Extract the (X, Y) coordinate from the center of the cell holding the provided text.  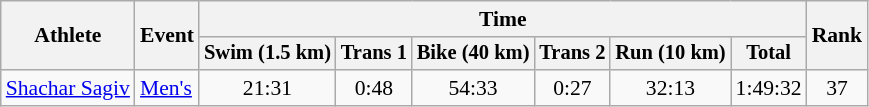
Run (10 km) (670, 54)
Trans 1 (374, 54)
Athlete (68, 36)
32:13 (670, 88)
21:31 (268, 88)
Men's (167, 88)
Total (769, 54)
Shachar Sagiv (68, 88)
Event (167, 36)
1:49:32 (769, 88)
Trans 2 (572, 54)
Bike (40 km) (474, 54)
Time (503, 19)
54:33 (474, 88)
0:48 (374, 88)
0:27 (572, 88)
37 (838, 88)
Swim (1.5 km) (268, 54)
Rank (838, 36)
